Capture the cell that displays the provided text and extract its (X, Y) central coordinate. 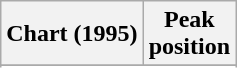
Peakposition (189, 34)
Chart (1995) (72, 34)
